Pinpoint the cell where the given text exists, returning its [x, y] midpoint coordinate. 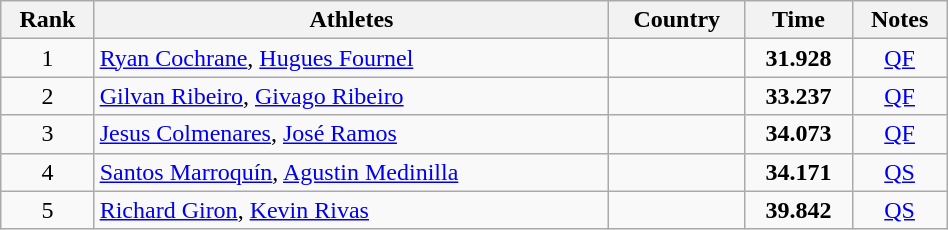
Time [798, 20]
34.171 [798, 172]
4 [48, 172]
Richard Giron, Kevin Rivas [352, 210]
1 [48, 58]
39.842 [798, 210]
2 [48, 96]
Gilvan Ribeiro, Givago Ribeiro [352, 96]
Ryan Cochrane, Hugues Fournel [352, 58]
34.073 [798, 134]
Santos Marroquín, Agustin Medinilla [352, 172]
Rank [48, 20]
3 [48, 134]
5 [48, 210]
31.928 [798, 58]
Jesus Colmenares, José Ramos [352, 134]
33.237 [798, 96]
Country [677, 20]
Athletes [352, 20]
Notes [900, 20]
